Scan for the cell matching the given text and deliver its [x, y] coordinate at center. 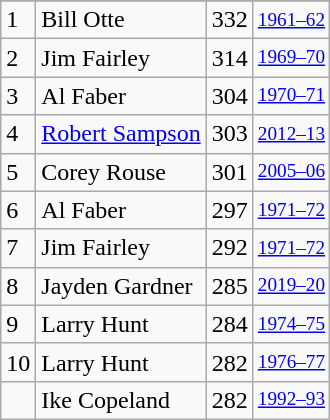
2012–13 [291, 134]
314 [230, 58]
2 [18, 58]
Robert Sampson [121, 134]
8 [18, 286]
1992–93 [291, 400]
304 [230, 96]
9 [18, 324]
Corey Rouse [121, 172]
2019–20 [291, 286]
1970–71 [291, 96]
1 [18, 20]
5 [18, 172]
Ike Copeland [121, 400]
284 [230, 324]
301 [230, 172]
Jayden Gardner [121, 286]
4 [18, 134]
10 [18, 362]
7 [18, 248]
Bill Otte [121, 20]
6 [18, 210]
297 [230, 210]
292 [230, 248]
285 [230, 286]
1969–70 [291, 58]
2005–06 [291, 172]
1976–77 [291, 362]
3 [18, 96]
303 [230, 134]
1961–62 [291, 20]
332 [230, 20]
1974–75 [291, 324]
